Search for the cell housing the specified text and yield its (X, Y) center coordinate. 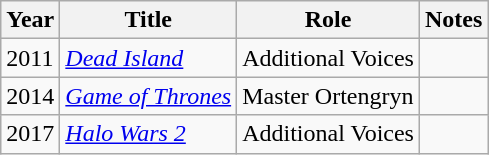
Dead Island (148, 58)
Master Ortengryn (328, 96)
Role (328, 20)
Year (30, 20)
Game of Thrones (148, 96)
2011 (30, 58)
Halo Wars 2 (148, 134)
Notes (453, 20)
Title (148, 20)
2017 (30, 134)
2014 (30, 96)
